Scan for the cell matching the given text and deliver its (x, y) coordinate at center. 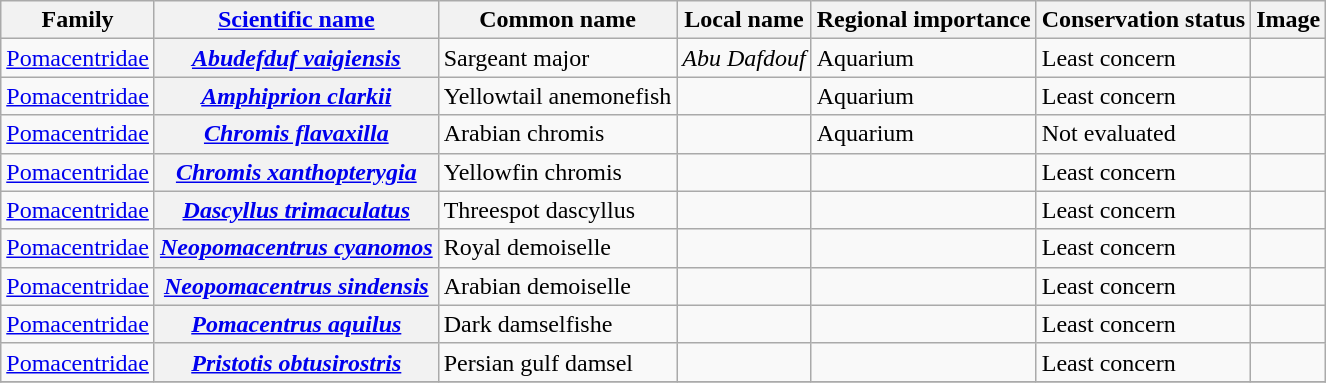
Persian gulf damsel (558, 362)
Yellowfin chromis (558, 172)
Local name (744, 20)
Abu Dafdouf (744, 58)
Not evaluated (1143, 134)
Sargeant major (558, 58)
Scientific name (296, 20)
Family (78, 20)
Regional importance (924, 20)
Threespot dascyllus (558, 210)
Conservation status (1143, 20)
Chromis xanthopterygia (296, 172)
Arabian demoiselle (558, 286)
Image (1288, 20)
Dark damselfishe (558, 324)
Abudefduf vaigiensis (296, 58)
Arabian chromis (558, 134)
Royal demoiselle (558, 248)
Dascyllus trimaculatus (296, 210)
Pomacentrus aquilus (296, 324)
Yellowtail anemonefish (558, 96)
Chromis flavaxilla (296, 134)
Neopomacentrus sindensis (296, 286)
Neopomacentrus cyanomos (296, 248)
Pristotis obtusirostris (296, 362)
Common name (558, 20)
Amphiprion clarkii (296, 96)
